From the cell containing the given text, extract its center point as (X, Y) coordinate. 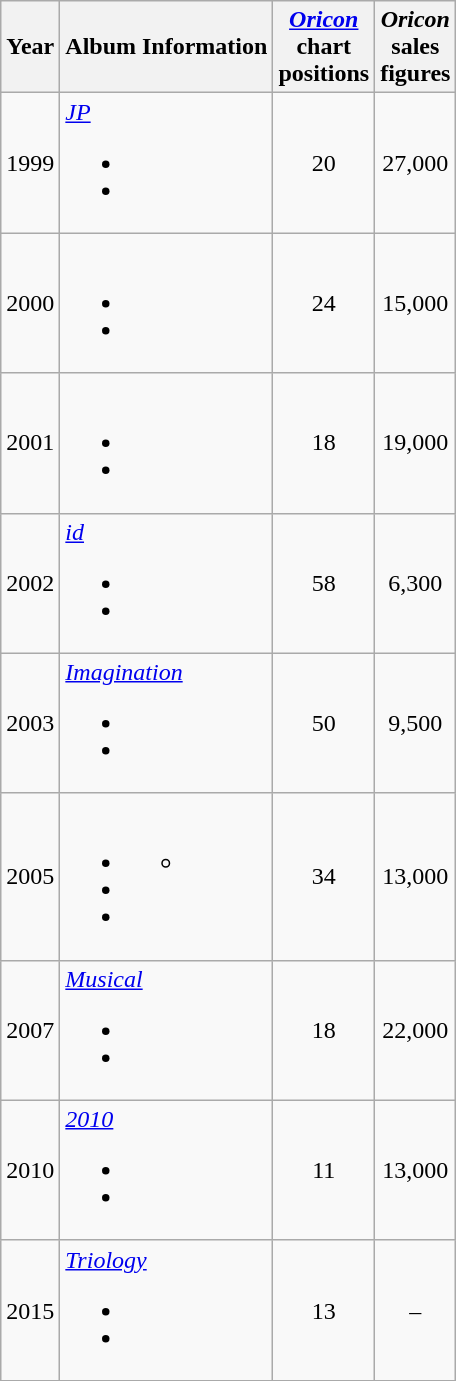
34 (324, 876)
50 (324, 723)
2003 (30, 723)
20 (324, 163)
Oriconsalesfigures (416, 47)
Triology (166, 1310)
Oriconchartpositions (324, 47)
2001 (30, 443)
2015 (30, 1310)
2005 (30, 876)
9,500 (416, 723)
1999 (30, 163)
15,000 (416, 303)
Musical (166, 1030)
13 (324, 1310)
id (166, 583)
24 (324, 303)
JP (166, 163)
2000 (30, 303)
2007 (30, 1030)
Year (30, 47)
11 (324, 1170)
27,000 (416, 163)
2002 (30, 583)
22,000 (416, 1030)
– (416, 1310)
Album Information (166, 47)
6,300 (416, 583)
Imagination (166, 723)
58 (324, 583)
19,000 (416, 443)
